Determine the (X, Y) coordinate at the center of the cell enclosing the given text.  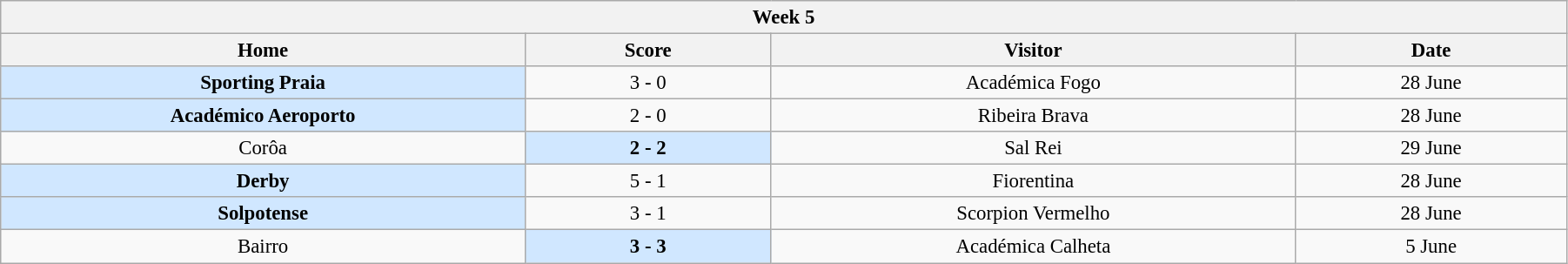
Académica Calheta (1034, 247)
2 - 0 (647, 116)
5 June (1431, 247)
Derby (263, 181)
Ribeira Brava (1034, 116)
3 - 0 (647, 83)
Solpotense (263, 213)
Fiorentina (1034, 181)
Sal Rei (1034, 148)
Sporting Praia (263, 83)
Date (1431, 51)
Corôa (263, 148)
Score (647, 51)
Visitor (1034, 51)
3 - 1 (647, 213)
2 - 2 (647, 148)
29 June (1431, 148)
Académico Aeroporto (263, 116)
Scorpion Vermelho (1034, 213)
3 - 3 (647, 247)
Week 5 (784, 17)
Bairro (263, 247)
Académica Fogo (1034, 83)
Home (263, 51)
5 - 1 (647, 181)
